Scan for the cell matching the given text and deliver its (x, y) coordinate at center. 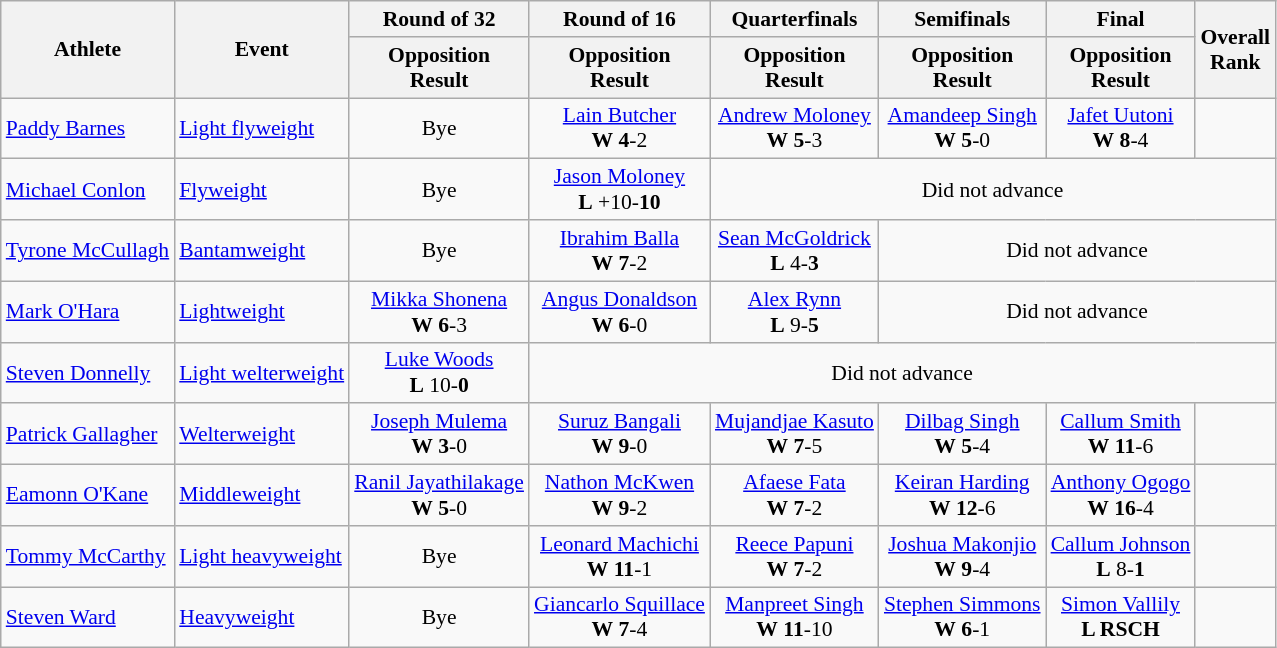
OverallRank (1235, 50)
Jason Moloney L +10-10 (620, 190)
Middleweight (262, 496)
Athlete (88, 50)
Welterweight (262, 434)
Andrew Moloney W 5-3 (794, 128)
Lightweight (262, 312)
Light flyweight (262, 128)
Mujandjae Kasuto W 7-5 (794, 434)
Angus Donaldson W 6-0 (620, 312)
Eamonn O'Kane (88, 496)
Round of 16 (620, 19)
Alex Rynn L 9-5 (794, 312)
Steven Donnelly (88, 372)
Reece Papuni W 7-2 (794, 556)
Jafet Uutoni W 8-4 (1121, 128)
Heavyweight (262, 618)
Mikka Shonena W 6-3 (439, 312)
Light heavyweight (262, 556)
Callum Smith W 11-6 (1121, 434)
Sean McGoldrick L 4-3 (794, 250)
Tommy McCarthy (88, 556)
Mark O'Hara (88, 312)
Tyrone McCullagh (88, 250)
Manpreet Singh W 11-10 (794, 618)
Steven Ward (88, 618)
Luke Woods L 10-0 (439, 372)
Quarterfinals (794, 19)
Final (1121, 19)
Round of 32 (439, 19)
Bantamweight (262, 250)
Simon Vallily L RSCH (1121, 618)
Suruz Bangali W 9-0 (620, 434)
Anthony Ogogo W 16-4 (1121, 496)
Ibrahim Balla W 7-2 (620, 250)
Light welterweight (262, 372)
Event (262, 50)
Ranil Jayathilakage W 5-0 (439, 496)
Leonard Machichi W 11-1 (620, 556)
Semifinals (962, 19)
Joshua Makonjio W 9-4 (962, 556)
Afaese Fata W 7-2 (794, 496)
Stephen Simmons W 6-1 (962, 618)
Keiran Harding W 12-6 (962, 496)
Giancarlo Squillace W 7-4 (620, 618)
Lain ButcherW 4-2 (620, 128)
Nathon McKwen W 9-2 (620, 496)
Dilbag Singh W 5-4 (962, 434)
Callum Johnson L 8-1 (1121, 556)
Michael Conlon (88, 190)
Paddy Barnes (88, 128)
Joseph Mulema W 3-0 (439, 434)
Flyweight (262, 190)
Amandeep Singh W 5-0 (962, 128)
Patrick Gallagher (88, 434)
